Return the [X, Y] coordinate for the center point of the cell that contains the specified text.  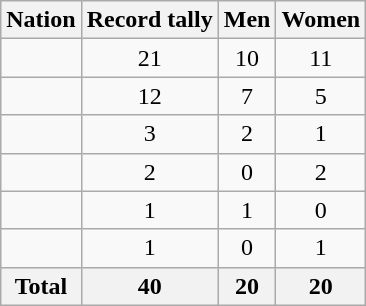
3 [150, 134]
Nation [41, 20]
Women [321, 20]
7 [247, 96]
11 [321, 58]
Men [247, 20]
Record tally [150, 20]
40 [150, 286]
Total [41, 286]
21 [150, 58]
5 [321, 96]
12 [150, 96]
10 [247, 58]
